Find where the given text appears and provide that cell's center as (X, Y) coordinate. 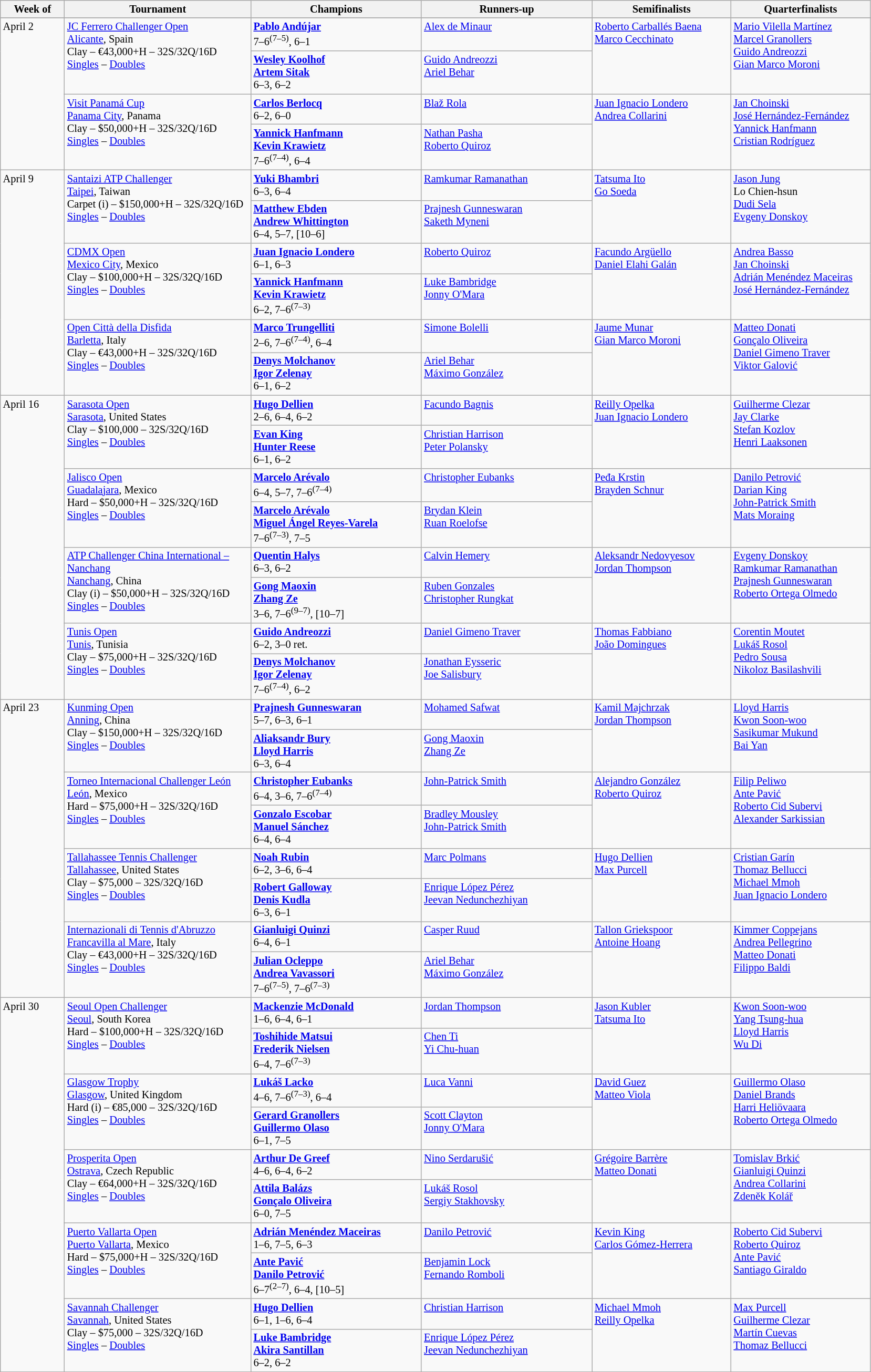
Benjamin Lock Fernando Romboli (506, 1276)
Jordan Thompson (506, 1013)
Gong Maoxin Zhang Ze (506, 751)
Evan King Hunter Reese6–1, 6–2 (336, 447)
Tunis OpenTunis, TunisiaClay – $75,000+H – 32S/32Q/16DSingles – Doubles (158, 661)
Chen Ti Yi Chu-huan (506, 1051)
Guillermo Olaso Daniel Brands Harri Heliövaara Roberto Ortega Olmedo (801, 1112)
Week of (33, 9)
April 2 (33, 94)
Simone Bolelli (506, 335)
Semifinalists (662, 9)
Max Purcell Guilherme Clezar Martín Cuevas Thomaz Bellucci (801, 1335)
Mohamed Safwat (506, 714)
Quarterfinalists (801, 9)
Reilly Opelka Juan Ignacio Londero (662, 432)
Aleksandr Nedovyesov Jordan Thompson (662, 585)
Lloyd Harris Kwon Soon-woo Sasikumar Mukund Bai Yan (801, 736)
Wesley Koolhof Artem Sitak6–3, 6–2 (336, 73)
David Guez Matteo Viola (662, 1112)
Roberto Carballés Baena Marco Cecchinato (662, 56)
Daniel Gimeno Traver (506, 638)
Filip Peliwo Ante Pavić Roberto Cid Subervi Alexander Sarkissian (801, 810)
Casper Ruud (506, 936)
Nathan Pasha Roberto Quiroz (506, 147)
Guido Andreozzi Ariel Behar (506, 73)
Evgeny Donskoy Ramkumar Ramanathan Prajnesh Gunneswaran Roberto Ortega Olmedo (801, 585)
Andrea Basso Jan Choinski Adrián Menéndez Maceiras José Hernández-Fernández (801, 282)
Toshihide Matsui Frederik Nielsen6–4, 7–6(7–3) (336, 1051)
Luca Vanni (506, 1090)
Jonathan Eysseric Joe Salisbury (506, 676)
Adrián Menéndez Maceiras1–6, 7–5, 6–3 (336, 1238)
Marcelo Arévalo6–4, 5–7, 7–6(7–4) (336, 484)
Attila Balázs Gonçalo Oliveira6–0, 7–5 (336, 1201)
Danilo Petrović (506, 1238)
Christopher Eubanks6–4, 3–6, 7–6(7–4) (336, 789)
CDMX OpenMexico City, Mexico Clay – $100,000+H – 32S/32Q/16DSingles – Doubles (158, 282)
Facundo Bagnis (506, 410)
Juan Ignacio Londero6–1, 6–3 (336, 259)
Alex de Minaur (506, 35)
Tomislav Brkić Gianluigi Quinzi Andrea Collarini Zdeněk Kolář (801, 1185)
Tallon Griekspoor Antoine Hoang (662, 960)
Pablo Andújar7–6(7–5), 6–1 (336, 35)
Savannah ChallengerSavannah, United States Clay – $75,000 – 32S/32Q/16DSingles – Doubles (158, 1335)
Christian Harrison Peter Polansky (506, 447)
Ramkumar Ramanathan (506, 185)
Open Città della DisfidaBarletta, Italy Clay – €43,000+H – 32S/32Q/16DSingles – Doubles (158, 357)
Sarasota OpenSarasota, United States Clay – $100,000 – 32S/32Q/16DSingles – Doubles (158, 432)
Yannick Hanfmann Kevin Krawietz6–2, 7–6(7–3) (336, 296)
Gerard Granollers Guillermo Olaso6–1, 7–5 (336, 1128)
Roberto Cid Subervi Roberto Quiroz Ante Pavić Santiago Giraldo (801, 1261)
Matthew Ebden Andrew Whittington6–4, 5–7, [10–6] (336, 222)
Yuki Bhambri6–3, 6–4 (336, 185)
Facundo Argüello Daniel Elahi Galán (662, 282)
Grégoire Barrère Matteo Donati (662, 1185)
Ante Pavić Danilo Petrović6–7(2–7), 6–4, [10–5] (336, 1276)
ATP Challenger China International – NanchangNanchang, China Clay (i) – $50,000+H – 32S/32Q/16DSingles – Doubles (158, 585)
Yannick Hanfmann Kevin Krawietz7–6(7–4), 6–4 (336, 147)
Jalisco OpenGuadalajara, Mexico Hard – $50,000+H – 32S/32Q/16DSingles – Doubles (158, 508)
Michael Mmoh Reilly Opelka (662, 1335)
Thomas Fabbiano João Domingues (662, 661)
Seoul Open ChallengerSeoul, South Korea Hard – $100,000+H – 32S/32Q/16DSingles – Doubles (158, 1035)
Lukáš Rosol Sergiy Stakhovsky (506, 1201)
Kevin King Carlos Gómez-Herrera (662, 1261)
Santaizi ATP ChallengerTaipei, Taiwan Carpet (i) – $150,000+H – 32S/32Q/16DSingles – Doubles (158, 206)
Peđa Krstin Brayden Schnur (662, 508)
Marco Trungelliti2–6, 7–6(7–4), 6–4 (336, 335)
Hugo Dellien6–1, 1–6, 6–4 (336, 1314)
Brydan Klein Ruan Roelofse (506, 524)
Quentin Halys6–3, 6–2 (336, 562)
Mario Vilella Martínez Marcel Granollers Guido Andreozzi Gian Marco Moroni (801, 56)
Tournament (158, 9)
Robert Galloway Denis Kudla6–3, 6–1 (336, 900)
Prosperita OpenOstrava, Czech Republic Clay – €64,000+H – 32S/32Q/16DSingles – Doubles (158, 1185)
Luke Bambridge Jonny O'Mara (506, 296)
Tallahassee Tennis ChallengerTallahassee, United States Clay – $75,000 – 32S/32Q/16DSingles – Doubles (158, 885)
Alejandro González Roberto Quiroz (662, 810)
Jason Jung Lo Chien-hsun Dudi Sela Evgeny Donskoy (801, 206)
Prajnesh Gunneswaran Saketh Myneni (506, 222)
Glasgow TrophyGlasgow, United Kingdom Hard (i) – €85,000 – 32S/32Q/16DSingles – Doubles (158, 1112)
April 9 (33, 283)
Puerto Vallarta OpenPuerto Vallarta, Mexico Hard – $75,000+H – 32S/32Q/16DSingles – Doubles (158, 1261)
Christopher Eubanks (506, 484)
Gianluigi Quinzi6–4, 6–1 (336, 936)
Matteo Donati Gonçalo Oliveira Daniel Gimeno Traver Viktor Galović (801, 357)
Christian Harrison (506, 1314)
Kunming OpenAnning, China Clay – $150,000+H – 32S/32Q/16DSingles – Doubles (158, 736)
Ruben Gonzales Christopher Rungkat (506, 600)
Calvin Hemery (506, 562)
Tatsuma Ito Go Soeda (662, 206)
Noah Rubin6–2, 3–6, 6–4 (336, 863)
Bradley Mousley John-Patrick Smith (506, 827)
Aliaksandr Bury Lloyd Harris6–3, 6–4 (336, 751)
JC Ferrero Challenger OpenAlicante, Spain Clay – €43,000+H – 32S/32Q/16DSingles – Doubles (158, 56)
Gong Maoxin Zhang Ze3–6, 7–6(9–7), [10–7] (336, 600)
Internazionali di Tennis d'AbruzzoFrancavilla al Mare, Italy Clay – €43,000+H – 32S/32Q/16DSingles – Doubles (158, 960)
April 23 (33, 848)
Marcelo Arévalo Miguel Ángel Reyes-Varela7–6(7–3), 7–5 (336, 524)
Gonzalo Escobar Manuel Sánchez6–4, 6–4 (336, 827)
Hugo Dellien2–6, 6–4, 6–2 (336, 410)
Hugo Dellien Max Purcell (662, 885)
Denys Molchanov Igor Zelenay6–1, 6–2 (336, 374)
Julian Ocleppo Andrea Vavassori7–6(7–5), 7–6(7–3) (336, 974)
April 30 (33, 1184)
Roberto Quiroz (506, 259)
Jan Choinski José Hernández-Fernández Yannick Hanfmann Cristian Rodríguez (801, 132)
Kimmer Coppejans Andrea Pellegrino Matteo Donati Filippo Baldi (801, 960)
Luke Bambridge Akira Santillan6–2, 6–2 (336, 1350)
Denys Molchanov Igor Zelenay7–6(7–4), 6–2 (336, 676)
Scott Clayton Jonny O'Mara (506, 1128)
John-Patrick Smith (506, 789)
Kwon Soon-woo Yang Tsung-hua Lloyd Harris Wu Di (801, 1035)
Torneo Internacional Challenger LeónLeón, Mexico Hard – $75,000+H – 32S/32Q/16DSingles – Doubles (158, 810)
Carlos Berlocq6–2, 6–0 (336, 109)
Cristian Garín Thomaz Bellucci Michael Mmoh Juan Ignacio Londero (801, 885)
Juan Ignacio Londero Andrea Collarini (662, 132)
Arthur De Greef4–6, 6–4, 6–2 (336, 1164)
Nino Serdarušić (506, 1164)
Kamil Majchrzak Jordan Thompson (662, 736)
Champions (336, 9)
Blaž Rola (506, 109)
April 16 (33, 547)
Runners-up (506, 9)
Guido Andreozzi6–2, 3–0 ret. (336, 638)
Prajnesh Gunneswaran5–7, 6–3, 6–1 (336, 714)
Mackenzie McDonald1–6, 6–4, 6–1 (336, 1013)
Marc Polmans (506, 863)
Danilo Petrović Darian King John-Patrick Smith Mats Moraing (801, 508)
Jaume Munar Gian Marco Moroni (662, 357)
Guilherme Clezar Jay Clarke Stefan Kozlov Henri Laaksonen (801, 432)
Visit Panamá CupPanama City, Panama Clay – $50,000+H – 32S/32Q/16DSingles – Doubles (158, 132)
Jason Kubler Tatsuma Ito (662, 1035)
Lukáš Lacko4–6, 7–6(7–3), 6–4 (336, 1090)
Corentin Moutet Lukáš Rosol Pedro Sousa Nikoloz Basilashvili (801, 661)
